Extract the [x, y] coordinate from the center of the cell holding the provided text.  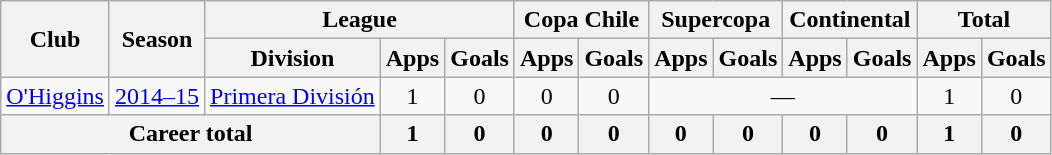
Supercopa [716, 20]
League [360, 20]
Season [156, 39]
Continental [850, 20]
Primera División [293, 96]
Total [984, 20]
O'Higgins [56, 96]
Career total [191, 134]
Division [293, 58]
— [783, 96]
Club [56, 39]
2014–15 [156, 96]
Copa Chile [581, 20]
